Determine the [X, Y] coordinate at the center of the cell enclosing the given text.  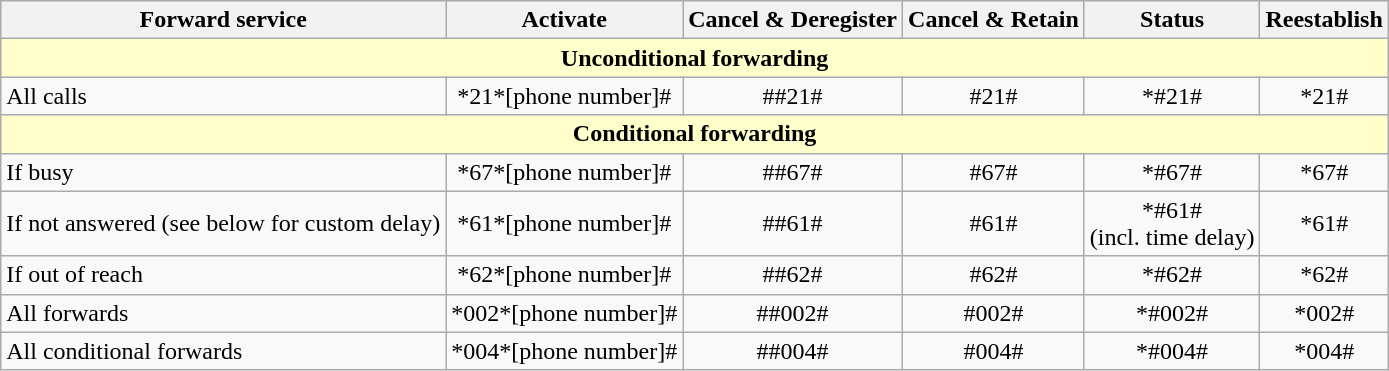
*#004# [1172, 351]
*002# [1324, 313]
*67# [1324, 172]
Reestablish [1324, 20]
*#67# [1172, 172]
##004# [793, 351]
If busy [224, 172]
*21*[phone number]# [564, 96]
##61# [793, 224]
Unconditional forwarding [695, 58]
##67# [793, 172]
If not answered (see below for custom delay) [224, 224]
All conditional forwards [224, 351]
##62# [793, 275]
*62# [1324, 275]
Status [1172, 20]
*61# [1324, 224]
##002# [793, 313]
*67*[phone number]# [564, 172]
All calls [224, 96]
#62# [994, 275]
Forward service [224, 20]
Conditional forwarding [695, 134]
#67# [994, 172]
#21# [994, 96]
If out of reach [224, 275]
*004*[phone number]# [564, 351]
Cancel & Retain [994, 20]
*004# [1324, 351]
#002# [994, 313]
#61# [994, 224]
*#21# [1172, 96]
##21# [793, 96]
*#61#(incl. time delay) [1172, 224]
#004# [994, 351]
All forwards [224, 313]
*#62# [1172, 275]
*002*[phone number]# [564, 313]
*61*[phone number]# [564, 224]
Activate [564, 20]
*62*[phone number]# [564, 275]
Cancel & Deregister [793, 20]
*21# [1324, 96]
*#002# [1172, 313]
